Detect which cell encompasses the target text, then output its [X, Y] center coordinate. 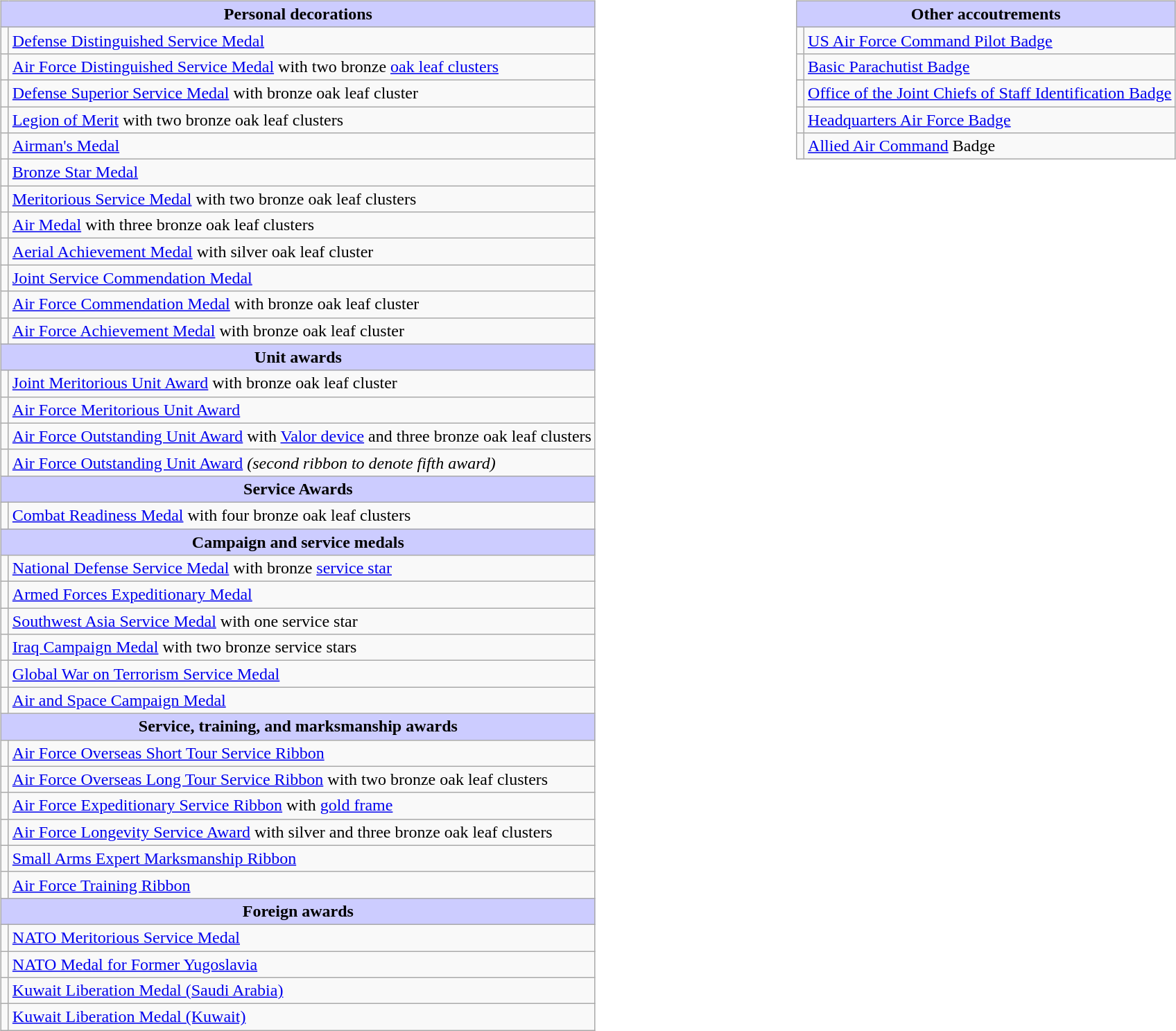
Air Force Overseas Long Tour Service Ribbon with two bronze oak leaf clusters [302, 779]
Service Awards [298, 489]
Unit awards [298, 357]
Iraq Campaign Medal with two bronze service stars [302, 648]
Air Force Commendation Medal with bronze oak leaf cluster [302, 304]
Kuwait Liberation Medal (Saudi Arabia) [302, 991]
Southwest Asia Service Medal with one service star [302, 621]
National Defense Service Medal with bronze service star [302, 569]
Small Arms Expert Marksmanship Ribbon [302, 858]
Aerial Achievement Medal with silver oak leaf cluster [302, 252]
Personal decorations [298, 14]
Allied Air Command Badge [990, 146]
Air Force Overseas Short Tour Service Ribbon [302, 753]
NATO Meritorious Service Medal [302, 937]
Air Medal with three bronze oak leaf clusters [302, 225]
Office of the Joint Chiefs of Staff Identification Badge [990, 93]
Armed Forces Expeditionary Medal [302, 595]
Service, training, and marksmanship awards [298, 727]
Air Force Distinguished Service Medal with two bronze oak leaf clusters [302, 67]
Global War on Terrorism Service Medal [302, 674]
Bronze Star Medal [302, 173]
Air Force Outstanding Unit Award with Valor device and three bronze oak leaf clusters [302, 436]
Headquarters Air Force Badge [990, 120]
Foreign awards [298, 911]
Air Force Achievement Medal with bronze oak leaf cluster [302, 331]
Defense Distinguished Service Medal [302, 40]
Kuwait Liberation Medal (Kuwait) [302, 1017]
Basic Parachutist Badge [990, 67]
Other accoutrements [985, 14]
US Air Force Command Pilot Badge [990, 40]
Joint Meritorious Unit Award with bronze oak leaf cluster [302, 383]
Campaign and service medals [298, 542]
Air Force Longevity Service Award with silver and three bronze oak leaf clusters [302, 832]
Air Force Expeditionary Service Ribbon with gold frame [302, 806]
Defense Superior Service Medal with bronze oak leaf cluster [302, 93]
Air Force Outstanding Unit Award (second ribbon to denote fifth award) [302, 462]
Joint Service Commendation Medal [302, 278]
Meritorious Service Medal with two bronze oak leaf clusters [302, 199]
Air Force Meritorious Unit Award [302, 410]
NATO Medal for Former Yugoslavia [302, 964]
Legion of Merit with two bronze oak leaf clusters [302, 120]
Combat Readiness Medal with four bronze oak leaf clusters [302, 515]
Air and Space Campaign Medal [302, 700]
Air Force Training Ribbon [302, 885]
Airman's Medal [302, 146]
